Capture the cell that displays the provided text and extract its (X, Y) central coordinate. 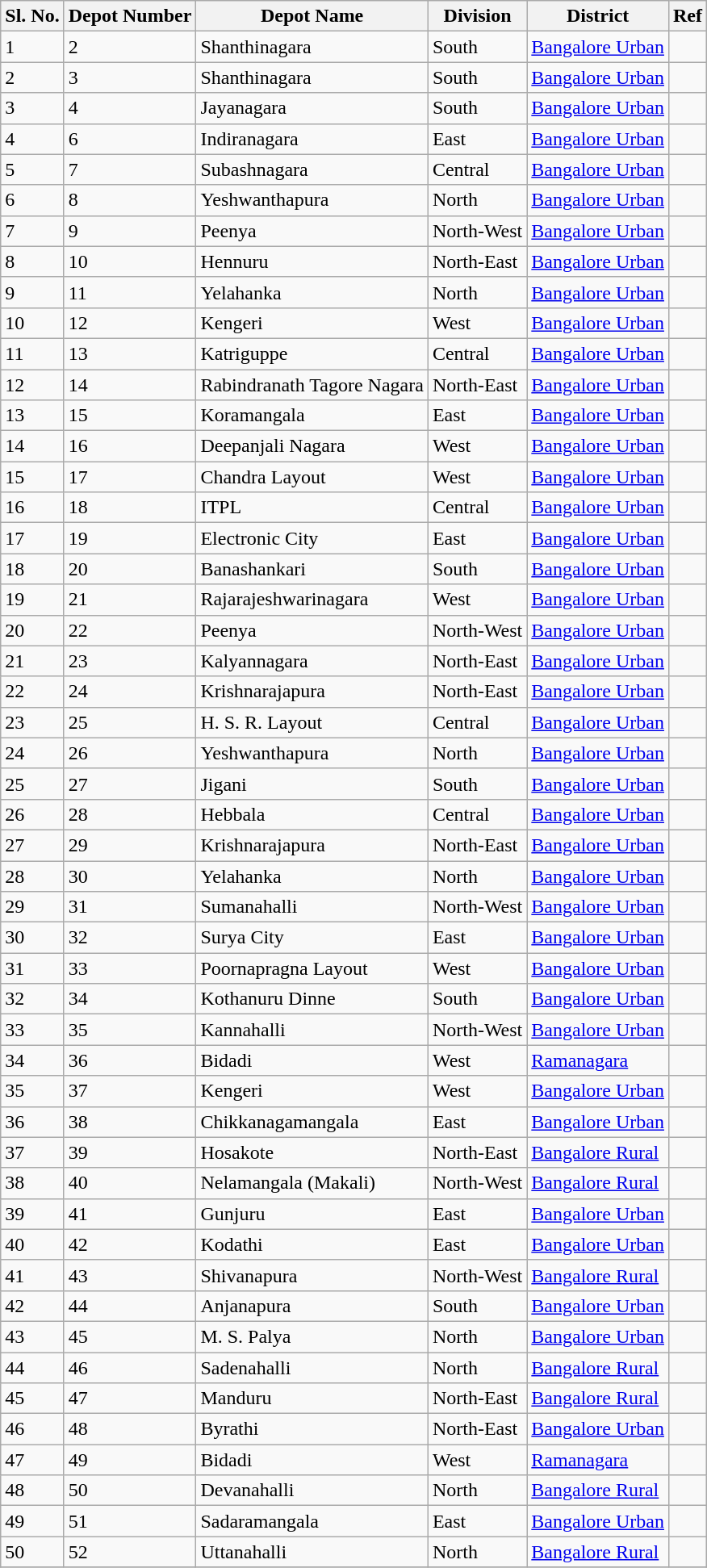
Surya City (312, 938)
Depot Number (130, 16)
Koramangala (312, 416)
5 (32, 169)
Sadaramangala (312, 1521)
Deepanjali Nagara (312, 446)
Sl. No. (32, 16)
Sumanahalli (312, 907)
Anjanapura (312, 1306)
51 (130, 1521)
District (598, 16)
Electronic City (312, 538)
Chikkanagamangala (312, 1122)
Nelamangala (Makali) (312, 1183)
Division (477, 16)
Hennuru (312, 261)
Gunjuru (312, 1214)
Subashnagara (312, 169)
Byrathi (312, 1429)
Indiranagara (312, 139)
Hebbala (312, 814)
Rabindranath Tagore Nagara (312, 385)
52 (130, 1552)
Kalyannagara (312, 661)
Kothanuru Dinne (312, 999)
Shivanapura (312, 1275)
Banashankari (312, 569)
Chandra Layout (312, 477)
Hosakote (312, 1152)
Uttanahalli (312, 1552)
Ref (688, 16)
Kannahalli (312, 1030)
ITPL (312, 508)
1 (32, 47)
Poornapragna Layout (312, 968)
Katriguppe (312, 353)
Devanahalli (312, 1491)
Rajarajeshwarinagara (312, 600)
H. S. R. Layout (312, 722)
Jigani (312, 784)
Depot Name (312, 16)
Sadenahalli (312, 1368)
Manduru (312, 1399)
M. S. Palya (312, 1336)
Jayanagara (312, 108)
Kodathi (312, 1244)
